Scan for the cell matching the given text and deliver its (X, Y) coordinate at center. 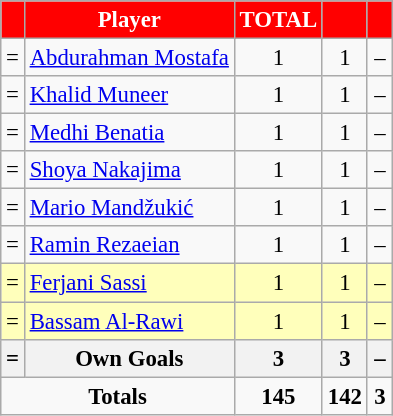
Ferjani Sassi (129, 283)
Medhi Benatia (129, 133)
Shoya Nakajima (129, 170)
Mario Mandžukić (129, 208)
Totals (118, 396)
Own Goals (129, 358)
145 (278, 396)
142 (344, 396)
Player (129, 20)
Ramin Rezaeian (129, 245)
TOTAL (278, 20)
Khalid Muneer (129, 95)
Abdurahman Mostafa (129, 58)
Bassam Al-Rawi (129, 321)
